Return [X, Y] of the center of cell containing provided text 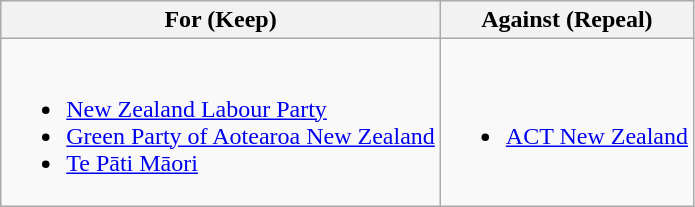
Against (Repeal) [566, 20]
For (Keep) [221, 20]
New Zealand Labour PartyGreen Party of Aotearoa New ZealandTe Pāti Māori [221, 122]
ACT New Zealand [566, 122]
